For the text-containing cell, return its midpoint in [X, Y] coordinate format. 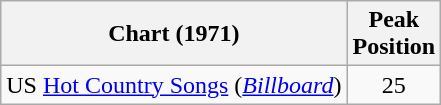
Chart (1971) [174, 34]
25 [394, 85]
PeakPosition [394, 34]
US Hot Country Songs (Billboard) [174, 85]
